Identify which cell holds the provided text, then report its (X, Y) central coordinate. 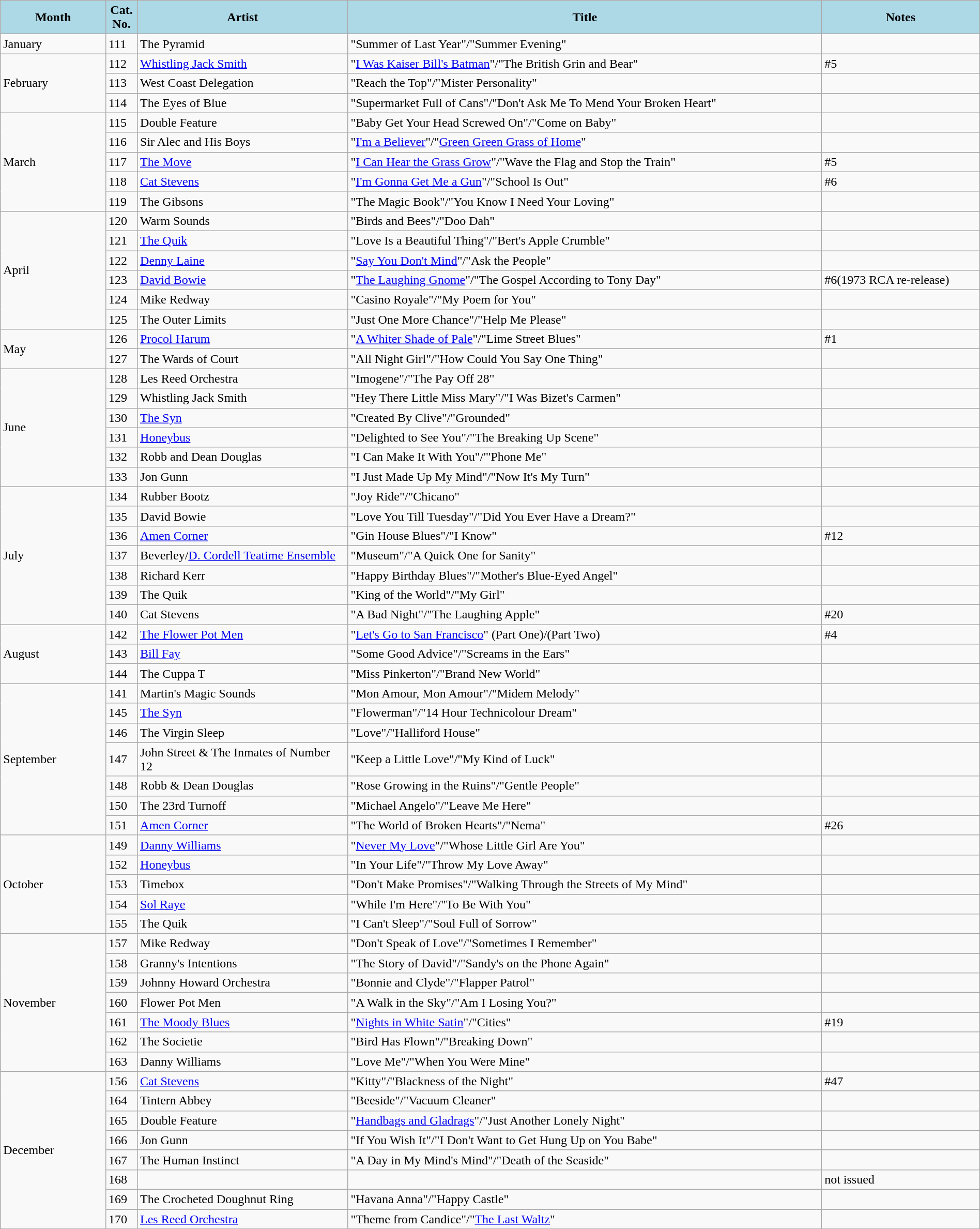
"A Bad Night"/"The Laughing Apple" (585, 615)
120 (121, 221)
Title (585, 18)
"Miss Pinkerton"/"Brand New World" (585, 674)
134 (121, 496)
"Birds and Bees"/"Doo Dah" (585, 221)
159 (121, 983)
Richard Kerr (243, 575)
125 (121, 320)
"Beeside"/"Vacuum Cleaner" (585, 1101)
"Love Me"/"When You Were Mine" (585, 1061)
Tintern Abbey (243, 1101)
The 23rd Turnoff (243, 806)
West Coast Delegation (243, 83)
152 (121, 864)
"Mon Amour, Mon Amour"/"Midem Melody" (585, 693)
September (53, 759)
157 (121, 944)
"Gin House Blues"/"I Know" (585, 536)
151 (121, 825)
August (53, 654)
"The Magic Book"/"You Know I Need Your Loving" (585, 201)
not issued (901, 1179)
"Michael Angelo"/"Leave Me Here" (585, 806)
145 (121, 713)
"Casino Royale"/"My Poem for You" (585, 300)
"Supermarket Full of Cans"/"Don't Ask Me To Mend Your Broken Heart" (585, 103)
"Theme from Candice"/"The Last Waltz" (585, 1219)
#26 (901, 825)
"Delighted to See You"/"The Breaking Up Scene" (585, 437)
160 (121, 1003)
"Just One More Chance"/"Help Me Please" (585, 320)
The Virgin Sleep (243, 733)
150 (121, 806)
"Flowerman"/"14 Hour Technicolour Dream" (585, 713)
"I Can Hear the Grass Grow"/"Wave the Flag and Stop the Train" (585, 162)
"Handbags and Gladrags"/"Just Another Lonely Night" (585, 1120)
The Pyramid (243, 44)
#1 (901, 339)
Sol Raye (243, 904)
The Cuppa T (243, 674)
156 (121, 1081)
"The Laughing Gnome"/"The Gospel According to Tony Day" (585, 280)
118 (121, 181)
Beverley/D. Cordell Teatime Ensemble (243, 555)
The Outer Limits (243, 320)
112 (121, 64)
"All Night Girl"/"How Could You Say One Thing" (585, 359)
#20 (901, 615)
The Societie (243, 1042)
"A Walk in the Sky"/"Am I Losing You?" (585, 1003)
Martin's Magic Sounds (243, 693)
Denny Laine (243, 260)
Month (53, 18)
121 (121, 240)
"Don't Make Promises"/"Walking Through the Streets of My Mind" (585, 884)
"Reach the Top"/"Mister Personality" (585, 83)
127 (121, 359)
138 (121, 575)
"A Day in My Mind's Mind"/"Death of the Seaside" (585, 1160)
April (53, 270)
"Imogene"/"The Pay Off 28" (585, 378)
"Don't Speak of Love"/"Sometimes I Remember" (585, 944)
"I Just Made Up My Mind"/"Now It's My Turn" (585, 477)
166 (121, 1140)
The Gibsons (243, 201)
Sir Alec and His Boys (243, 142)
126 (121, 339)
May (53, 349)
The Flower Pot Men (243, 634)
162 (121, 1042)
147 (121, 759)
"I'm Gonna Get Me a Gun"/"School Is Out" (585, 181)
144 (121, 674)
Flower Pot Men (243, 1003)
116 (121, 142)
158 (121, 963)
"Baby Get Your Head Screwed On"/"Come on Baby" (585, 123)
115 (121, 123)
143 (121, 654)
129 (121, 398)
Notes (901, 18)
Cat.No. (121, 18)
"Kitty"/"Blackness of the Night" (585, 1081)
The Wards of Court (243, 359)
"Happy Birthday Blues"/"Mother's Blue-Eyed Angel" (585, 575)
Robb and Dean Douglas (243, 457)
"Havana Anna"/"Happy Castle" (585, 1199)
"King of the World"/"My Girl" (585, 595)
149 (121, 845)
Bill Fay (243, 654)
January (53, 44)
128 (121, 378)
165 (121, 1120)
"Hey There Little Miss Mary"/"I Was Bizet's Carmen" (585, 398)
154 (121, 904)
Granny's Intentions (243, 963)
November (53, 1003)
"Bonnie and Clyde"/"Flapper Patrol" (585, 983)
169 (121, 1199)
139 (121, 595)
"I Can Make It With You"/"'Phone Me" (585, 457)
146 (121, 733)
The Moody Blues (243, 1022)
"Rose Growing in the Ruins"/"Gentle People" (585, 786)
114 (121, 103)
123 (121, 280)
142 (121, 634)
June (53, 428)
135 (121, 516)
The Human Instinct (243, 1160)
132 (121, 457)
168 (121, 1179)
130 (121, 418)
February (53, 83)
137 (121, 555)
#4 (901, 634)
John Street & The Inmates of Number 12 (243, 759)
Timebox (243, 884)
"Created By Clive"/"Grounded" (585, 418)
The Move (243, 162)
"A Whiter Shade of Pale"/"Lime Street Blues" (585, 339)
Rubber Bootz (243, 496)
December (53, 1150)
153 (121, 884)
170 (121, 1219)
"While I'm Here"/"To Be With You" (585, 904)
"Love You Till Tuesday"/"Did You Ever Have a Dream?" (585, 516)
Warm Sounds (243, 221)
"Bird Has Flown"/"Breaking Down" (585, 1042)
148 (121, 786)
The Crocheted Doughnut Ring (243, 1199)
"Never My Love"/"Whose Little Girl Are You" (585, 845)
Robb & Dean Douglas (243, 786)
124 (121, 300)
141 (121, 693)
"Summer of Last Year"/"Summer Evening" (585, 44)
"Museum"/"A Quick One for Sanity" (585, 555)
July (53, 555)
"I'm a Believer"/"Green Green Grass of Home" (585, 142)
117 (121, 162)
October (53, 884)
#47 (901, 1081)
119 (121, 201)
"I Can't Sleep"/"Soul Full of Sorrow" (585, 924)
161 (121, 1022)
#12 (901, 536)
164 (121, 1101)
"Nights in White Satin"/"Cities" (585, 1022)
133 (121, 477)
Johnny Howard Orchestra (243, 983)
122 (121, 260)
#6(1973 RCA re-release) (901, 280)
Procol Harum (243, 339)
167 (121, 1160)
#19 (901, 1022)
"Keep a Little Love"/"My Kind of Luck" (585, 759)
"Joy Ride"/"Chicano" (585, 496)
163 (121, 1061)
"Love Is a Beautiful Thing"/"Bert's Apple Crumble" (585, 240)
111 (121, 44)
"I Was Kaiser Bill's Batman"/"The British Grin and Bear" (585, 64)
"Let's Go to San Francisco" (Part One)/(Part Two) (585, 634)
155 (121, 924)
"If You Wish It"/"I Don't Want to Get Hung Up on You Babe" (585, 1140)
"Some Good Advice"/"Screams in the Ears" (585, 654)
#6 (901, 181)
"The World of Broken Hearts"/"Nema" (585, 825)
140 (121, 615)
March (53, 162)
"Love"/"Halliford House" (585, 733)
"In Your Life"/"Throw My Love Away" (585, 864)
"The Story of David"/"Sandy's on the Phone Again" (585, 963)
Artist (243, 18)
The Eyes of Blue (243, 103)
113 (121, 83)
131 (121, 437)
"Say You Don't Mind"/"Ask the People" (585, 260)
136 (121, 536)
